Locate the cell with the specified text and output its [X, Y] center coordinate. 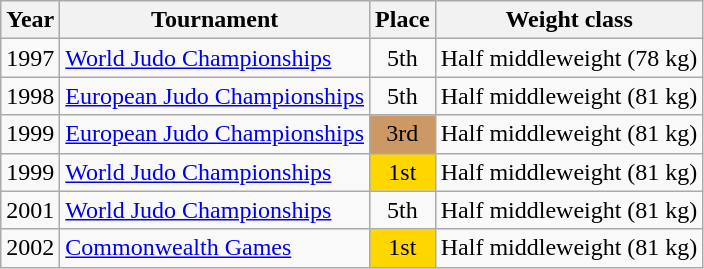
3rd [403, 134]
2001 [30, 210]
1998 [30, 96]
1997 [30, 58]
Tournament [215, 20]
2002 [30, 248]
Place [403, 20]
Commonwealth Games [215, 248]
Year [30, 20]
Weight class [569, 20]
Half middleweight (78 kg) [569, 58]
